Scan for the cell matching the given text and deliver its (X, Y) coordinate at center. 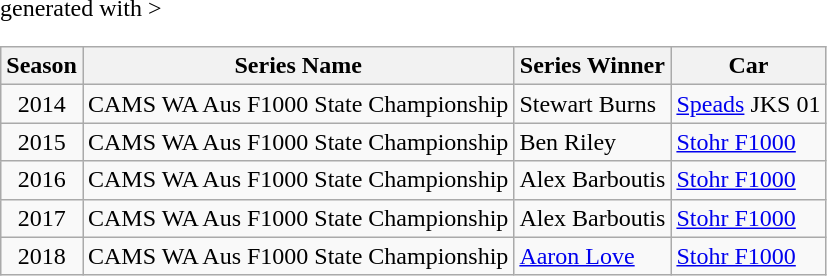
2015 (42, 142)
2018 (42, 256)
Speads JKS 01 (748, 104)
Aaron Love (592, 256)
Ben Riley (592, 142)
Stewart Burns (592, 104)
Season (42, 66)
2017 (42, 218)
2016 (42, 180)
2014 (42, 104)
Series Name (298, 66)
Car (748, 66)
Series Winner (592, 66)
